Return (x, y) of the center of cell containing provided text 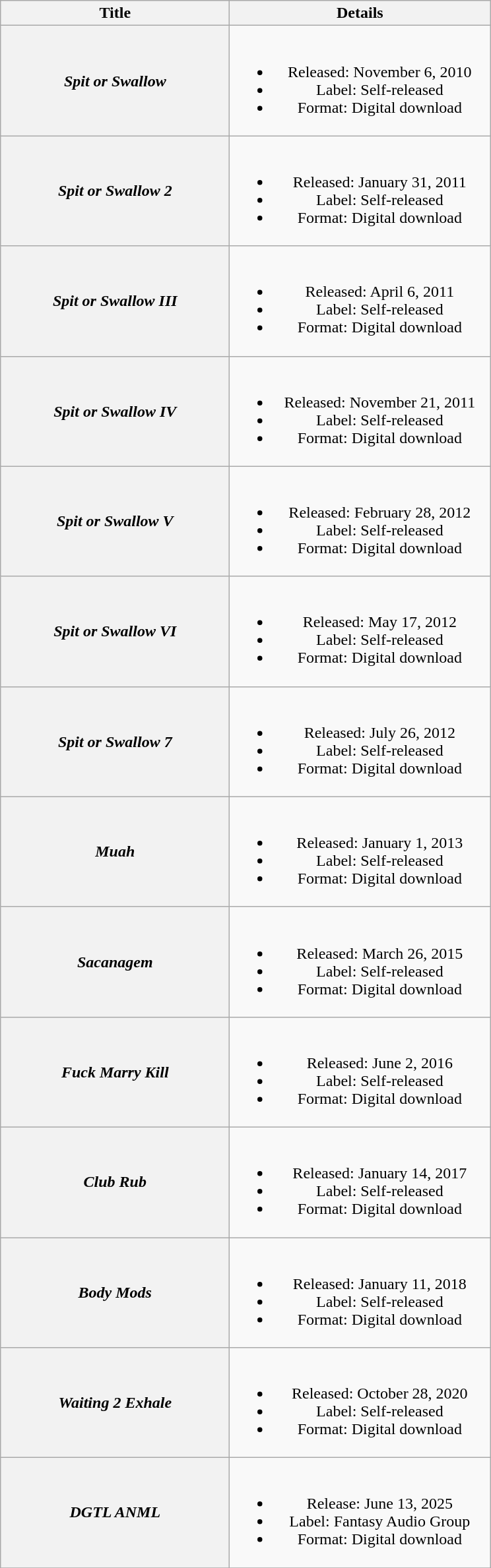
Released: January 1, 2013Label: Self-releasedFormat: Digital download (360, 852)
Released: July 26, 2012Label: Self-releasedFormat: Digital download (360, 741)
Released: February 28, 2012Label: Self-releasedFormat: Digital download (360, 521)
Released: April 6, 2011Label: Self-releasedFormat: Digital download (360, 301)
Released: January 31, 2011Label: Self-releasedFormat: Digital download (360, 191)
Released: November 6, 2010Label: Self-releasedFormat: Digital download (360, 80)
Details (360, 13)
Released: May 17, 2012Label: Self-releasedFormat: Digital download (360, 632)
Spit or Swallow V (115, 521)
DGTL ANML (115, 1513)
Spit or Swallow IV (115, 411)
Sacanagem (115, 961)
Spit or Swallow 7 (115, 741)
Spit or Swallow 2 (115, 191)
Spit or Swallow (115, 80)
Muah (115, 852)
Club Rub (115, 1182)
Waiting 2 Exhale (115, 1403)
Released: June 2, 2016Label: Self-releasedFormat: Digital download (360, 1072)
Release: June 13, 2025Label: Fantasy Audio GroupFormat: Digital download (360, 1513)
Released: November 21, 2011Label: Self-releasedFormat: Digital download (360, 411)
Released: January 14, 2017Label: Self-releasedFormat: Digital download (360, 1182)
Spit or Swallow III (115, 301)
Title (115, 13)
Released: March 26, 2015Label: Self-releasedFormat: Digital download (360, 961)
Body Mods (115, 1292)
Spit or Swallow VI (115, 632)
Fuck Marry Kill (115, 1072)
Released: January 11, 2018Label: Self-releasedFormat: Digital download (360, 1292)
Released: October 28, 2020Label: Self-releasedFormat: Digital download (360, 1403)
